From the cell containing the given text, extract its center point as (X, Y) coordinate. 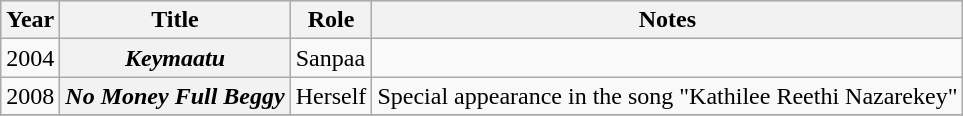
Special appearance in the song "Kathilee Reethi Nazarekey" (668, 96)
No Money Full Beggy (175, 96)
Notes (668, 20)
Keymaatu (175, 58)
Title (175, 20)
2004 (30, 58)
Herself (331, 96)
2008 (30, 96)
Year (30, 20)
Role (331, 20)
Sanpaa (331, 58)
